Locate the cell with the specified text and output its [X, Y] center coordinate. 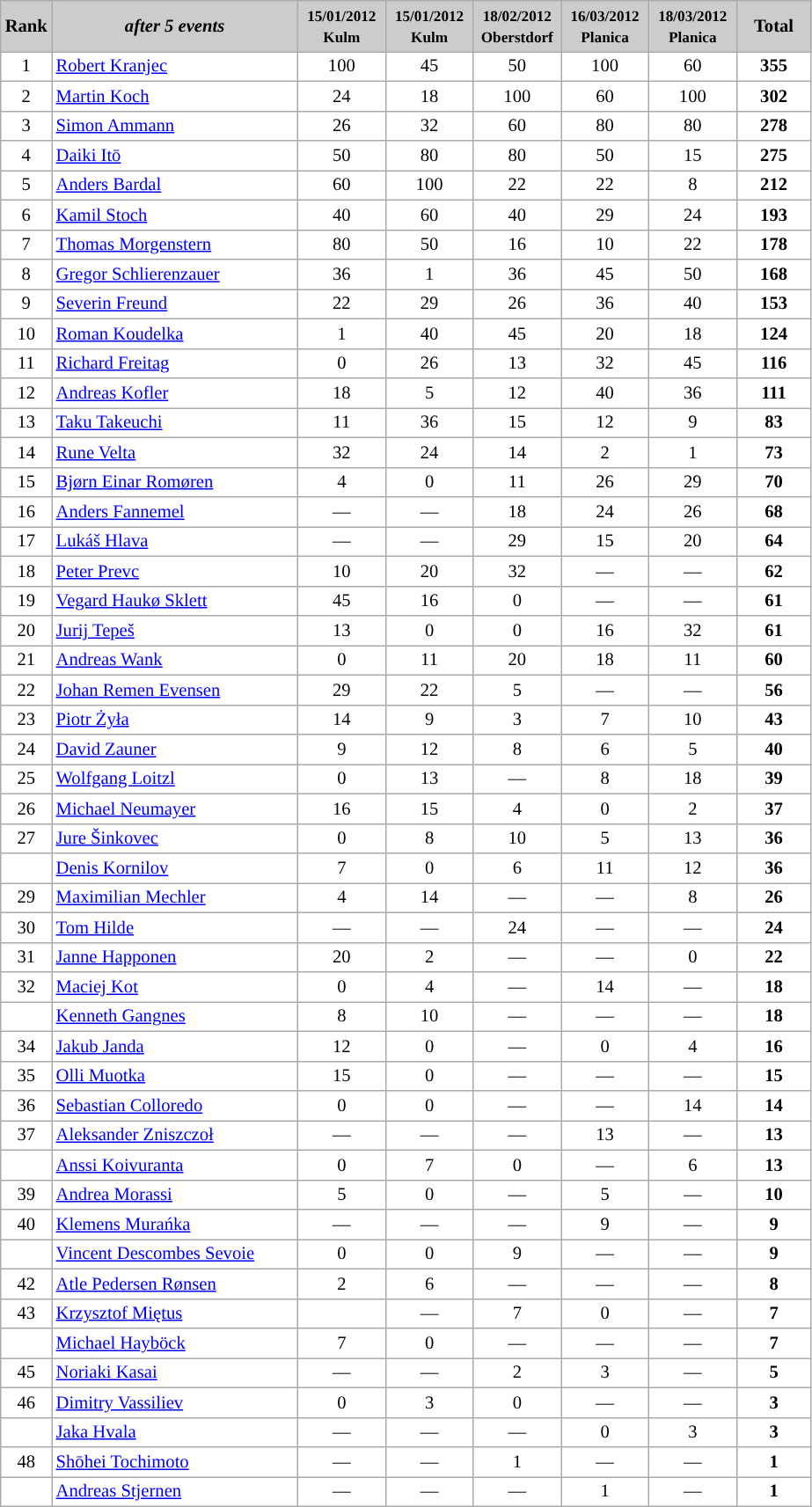
Bjørn Einar Romøren [175, 482]
Robert Kranjec [175, 66]
Anssi Koivuranta [175, 1165]
Dimitry Vassiliev [175, 1402]
after 5 events [175, 26]
178 [774, 245]
Andrea Morassi [175, 1195]
Maciej Kot [175, 986]
48 [26, 1461]
212 [774, 185]
Kenneth Gangnes [175, 1016]
Lukáš Hlava [175, 541]
Denis Kornilov [175, 868]
Klemens Murańka [175, 1224]
Severin Freund [175, 304]
302 [774, 96]
Piotr Żyła [175, 720]
42 [26, 1284]
18/03/2012Planica [692, 26]
Taku Takeuchi [175, 422]
Martin Koch [175, 96]
Anders Bardal [175, 185]
Rank [26, 26]
193 [774, 215]
124 [774, 333]
Michael Hayböck [175, 1343]
Aleksander Zniszczoł [175, 1135]
Jure Šinkovec [175, 838]
30 [26, 927]
19 [26, 601]
Total [774, 26]
Michael Neumayer [175, 808]
278 [774, 126]
116 [774, 363]
Noriaki Kasai [175, 1372]
56 [774, 690]
83 [774, 422]
34 [26, 1046]
Roman Koudelka [175, 333]
Wolfgang Loitzl [175, 779]
Jakub Janda [175, 1046]
Jurij Tepeš [175, 631]
355 [774, 66]
111 [774, 393]
Jaka Hvala [175, 1432]
Maximilian Mechler [175, 897]
Thomas Morgenstern [175, 245]
73 [774, 452]
Andreas Stjernen [175, 1491]
64 [774, 541]
275 [774, 156]
Vegard Haukø Sklett [175, 601]
Sebastian Colloredo [175, 1106]
Richard Freitag [175, 363]
153 [774, 304]
68 [774, 511]
Andreas Wank [175, 660]
Olli Muotka [175, 1076]
31 [26, 957]
Atle Pedersen Rønsen [175, 1284]
Kamil Stoch [175, 215]
62 [774, 571]
Andreas Kofler [175, 393]
David Zauner [175, 749]
Anders Fannemel [175, 511]
23 [26, 720]
Simon Ammann [175, 126]
Krzysztof Miętus [175, 1313]
70 [774, 482]
Janne Happonen [175, 957]
Daiki Itō [175, 156]
21 [26, 660]
Peter Prevc [175, 571]
35 [26, 1076]
Rune Velta [175, 452]
17 [26, 541]
168 [774, 274]
Tom Hilde [175, 927]
18/02/2012Oberstdorf [517, 26]
Johan Remen Evensen [175, 690]
Gregor Schlierenzauer [175, 274]
Shōhei Tochimoto [175, 1461]
27 [26, 838]
25 [26, 779]
Vincent Descombes Sevoie [175, 1254]
16/03/2012Planica [605, 26]
46 [26, 1402]
